Return (x, y) of the center of cell containing provided text 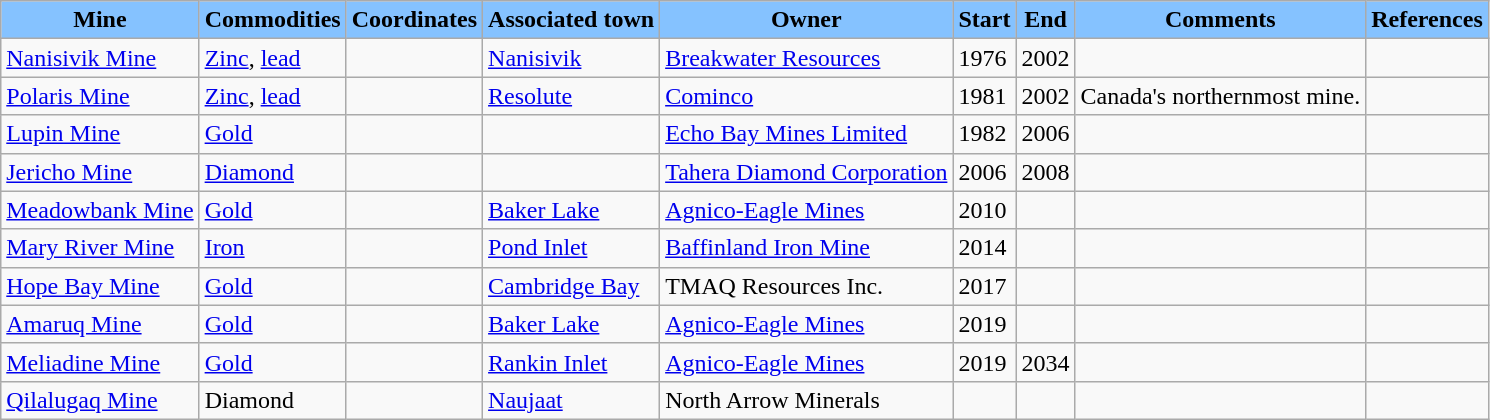
Coordinates (414, 20)
Breakwater Resources (806, 58)
Pond Inlet (572, 248)
2008 (1046, 172)
Qilalugaq Mine (100, 400)
Baffinland Iron Mine (806, 248)
Tahera Diamond Corporation (806, 172)
1981 (984, 96)
Naujaat (572, 400)
2010 (984, 210)
Meliadine Mine (100, 362)
Nanisivik (572, 58)
Nanisivik Mine (100, 58)
1982 (984, 134)
2014 (984, 248)
Mine (100, 20)
References (1428, 20)
Iron (272, 248)
Owner (806, 20)
Rankin Inlet (572, 362)
Start (984, 20)
TMAQ Resources Inc. (806, 286)
Cominco (806, 96)
2034 (1046, 362)
End (1046, 20)
Echo Bay Mines Limited (806, 134)
Polaris Mine (100, 96)
Hope Bay Mine (100, 286)
Lupin Mine (100, 134)
2017 (984, 286)
North Arrow Minerals (806, 400)
Canada's northernmost mine. (1220, 96)
Cambridge Bay (572, 286)
Commodities (272, 20)
Meadowbank Mine (100, 210)
1976 (984, 58)
Amaruq Mine (100, 324)
Jericho Mine (100, 172)
Mary River Mine (100, 248)
Associated town (572, 20)
Comments (1220, 20)
Resolute (572, 96)
